Scan for the cell matching the given text and deliver its [x, y] coordinate at center. 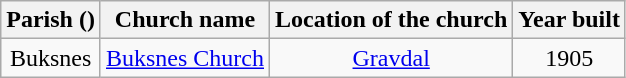
Gravdal [392, 58]
Buksnes [51, 58]
1905 [570, 58]
Buksnes Church [184, 58]
Church name [184, 20]
Location of the church [392, 20]
Year built [570, 20]
Parish () [51, 20]
